Pinpoint the cell where the given text exists, returning its (x, y) midpoint coordinate. 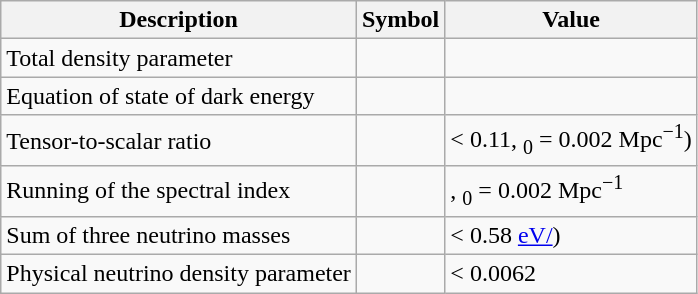
Running of the spectral index (179, 192)
< 0.11, 0 = 0.002 Mpc−1) (572, 140)
Physical neutrino density parameter (179, 274)
, 0 = 0.002 Mpc−1 (572, 192)
< 0.58 eV/) (572, 236)
Sum of three neutrino masses (179, 236)
Value (572, 20)
Symbol (400, 20)
Description (179, 20)
< 0.0062 (572, 274)
Total density parameter (179, 58)
Tensor-to-scalar ratio (179, 140)
Equation of state of dark energy (179, 96)
